Identify which cell holds the provided text, then report its [X, Y] central coordinate. 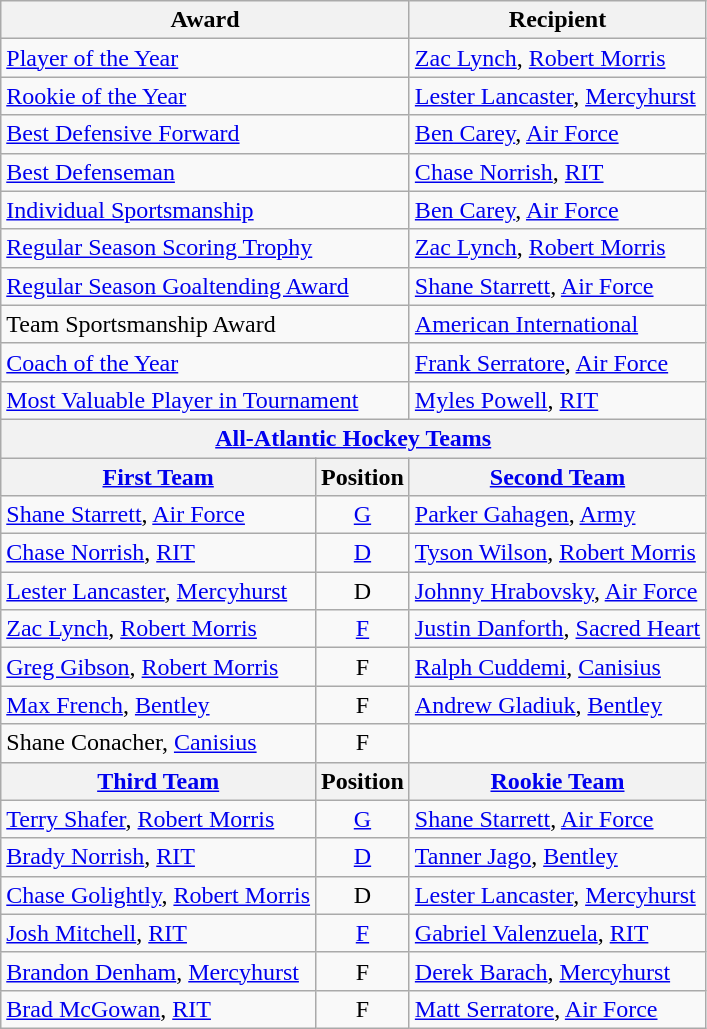
Shane Conacher, Canisius [158, 743]
Justin Danforth, Sacred Heart [557, 629]
Most Valuable Player in Tournament [206, 400]
Award [206, 20]
Individual Sportsmanship [206, 210]
Josh Mitchell, RIT [158, 933]
Rookie Team [557, 781]
Tyson Wilson, Robert Morris [557, 553]
Team Sportsmanship Award [206, 324]
Best Defenseman [206, 172]
Coach of the Year [206, 362]
Brady Norrish, RIT [158, 857]
Ralph Cuddemi, Canisius [557, 667]
All-Atlantic Hockey Teams [354, 438]
Rookie of the Year [206, 96]
Brandon Denham, Mercyhurst [158, 971]
Myles Powell, RIT [557, 400]
Regular Season Goaltending Award [206, 286]
Gabriel Valenzuela, RIT [557, 933]
First Team [158, 477]
Second Team [557, 477]
Frank Serratore, Air Force [557, 362]
Brad McGowan, RIT [158, 1009]
Third Team [158, 781]
Regular Season Scoring Trophy [206, 248]
Best Defensive Forward [206, 134]
Derek Barach, Mercyhurst [557, 971]
American International [557, 324]
Parker Gahagen, Army [557, 515]
Max French, Bentley [158, 705]
Andrew Gladiuk, Bentley [557, 705]
Greg Gibson, Robert Morris [158, 667]
Matt Serratore, Air Force [557, 1009]
Tanner Jago, Bentley [557, 857]
Recipient [557, 20]
Chase Golightly, Robert Morris [158, 895]
Terry Shafer, Robert Morris [158, 819]
Johnny Hrabovsky, Air Force [557, 591]
Player of the Year [206, 58]
